From the cell containing the given text, extract its center point as (X, Y) coordinate. 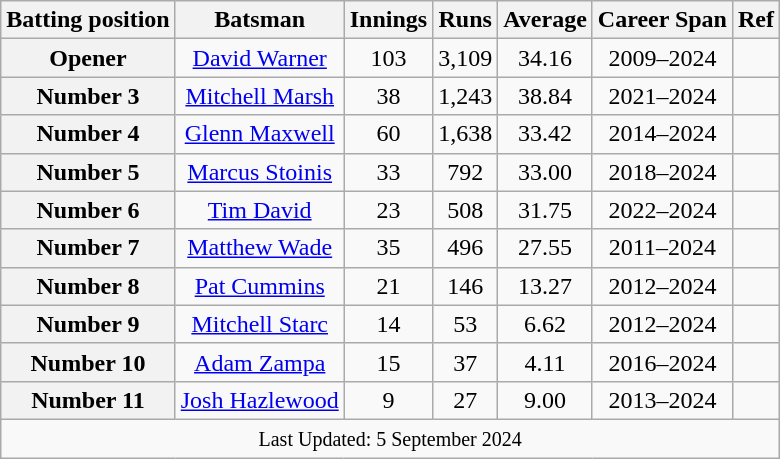
2013–2024 (662, 400)
Glenn Maxwell (260, 134)
Average (546, 20)
60 (388, 134)
Mitchell Starc (260, 324)
21 (388, 286)
6.62 (546, 324)
2021–2024 (662, 96)
Opener (88, 58)
Number 11 (88, 400)
2022–2024 (662, 210)
23 (388, 210)
13.27 (546, 286)
Number 3 (88, 96)
14 (388, 324)
Number 7 (88, 248)
David Warner (260, 58)
Batting position (88, 20)
792 (466, 172)
Number 9 (88, 324)
Runs (466, 20)
9 (388, 400)
27 (466, 400)
2018–2024 (662, 172)
15 (388, 362)
Josh Hazlewood (260, 400)
Pat Cummins (260, 286)
146 (466, 286)
103 (388, 58)
Number 10 (88, 362)
2014–2024 (662, 134)
9.00 (546, 400)
Innings (388, 20)
Adam Zampa (260, 362)
2009–2024 (662, 58)
35 (388, 248)
Number 4 (88, 134)
Batsman (260, 20)
4.11 (546, 362)
2011–2024 (662, 248)
33.42 (546, 134)
508 (466, 210)
27.55 (546, 248)
33.00 (546, 172)
38.84 (546, 96)
496 (466, 248)
2016–2024 (662, 362)
Marcus Stoinis (260, 172)
Tim David (260, 210)
3,109 (466, 58)
37 (466, 362)
31.75 (546, 210)
Number 8 (88, 286)
38 (388, 96)
Mitchell Marsh (260, 96)
Matthew Wade (260, 248)
33 (388, 172)
1,243 (466, 96)
Ref (756, 20)
Last Updated: 5 September 2024 (390, 438)
Career Span (662, 20)
Number 6 (88, 210)
34.16 (546, 58)
53 (466, 324)
Number 5 (88, 172)
1,638 (466, 134)
